Scan for the cell matching the given text and deliver its [X, Y] coordinate at center. 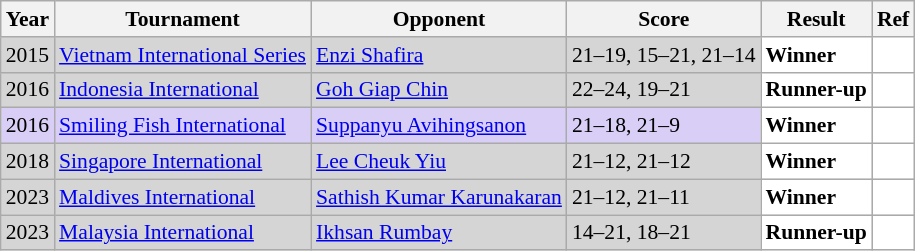
Enzi Shafira [439, 55]
Ref [893, 19]
21–12, 21–11 [664, 197]
Smiling Fish International [182, 126]
2015 [28, 55]
Suppanyu Avihingsanon [439, 126]
Tournament [182, 19]
Year [28, 19]
21–18, 21–9 [664, 126]
Indonesia International [182, 90]
Maldives International [182, 197]
Malaysia International [182, 233]
Ikhsan Rumbay [439, 233]
Lee Cheuk Yiu [439, 162]
2018 [28, 162]
Score [664, 19]
22–24, 19–21 [664, 90]
14–21, 18–21 [664, 233]
Vietnam International Series [182, 55]
Goh Giap Chin [439, 90]
21–19, 15–21, 21–14 [664, 55]
Result [816, 19]
Singapore International [182, 162]
Opponent [439, 19]
21–12, 21–12 [664, 162]
Sathish Kumar Karunakaran [439, 197]
